Extract the [X, Y] coordinate from the center of the cell holding the provided text.  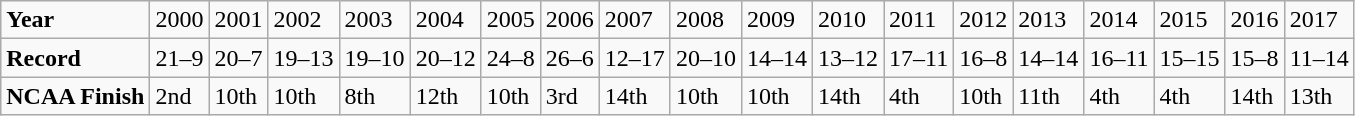
Record [76, 58]
Year [76, 20]
11th [1048, 96]
20–10 [706, 58]
8th [374, 96]
2009 [776, 20]
2013 [1048, 20]
2008 [706, 20]
19–10 [374, 58]
24–8 [510, 58]
15–8 [1254, 58]
2003 [374, 20]
12th [446, 96]
16–11 [1119, 58]
21–9 [180, 58]
2012 [984, 20]
19–13 [304, 58]
13–12 [848, 58]
2nd [180, 96]
17–11 [919, 58]
3rd [570, 96]
2005 [510, 20]
2001 [238, 20]
2017 [1319, 20]
26–6 [570, 58]
2007 [634, 20]
NCAA Finish [76, 96]
2011 [919, 20]
20–7 [238, 58]
2004 [446, 20]
2000 [180, 20]
2016 [1254, 20]
2014 [1119, 20]
2006 [570, 20]
2010 [848, 20]
2002 [304, 20]
12–17 [634, 58]
16–8 [984, 58]
13th [1319, 96]
15–15 [1190, 58]
20–12 [446, 58]
2015 [1190, 20]
11–14 [1319, 58]
